Capture the cell that displays the provided text and extract its (x, y) central coordinate. 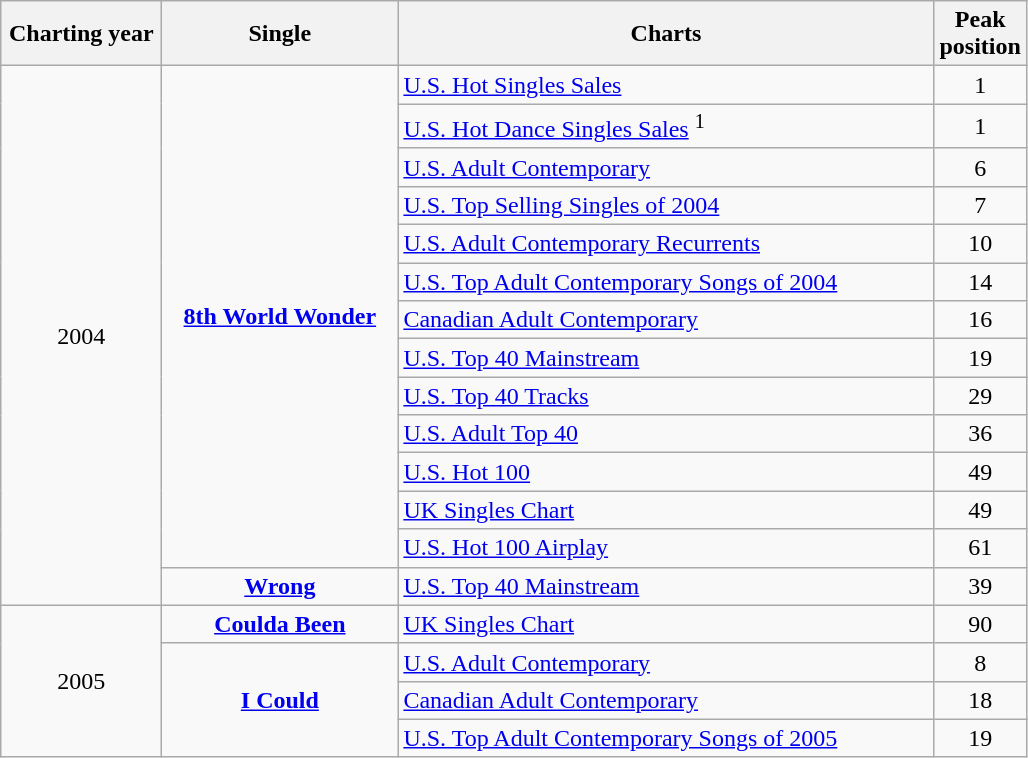
Coulda Been (280, 624)
8th World Wonder (280, 316)
2005 (82, 681)
14 (980, 282)
U.S. Adult Top 40 (666, 434)
Wrong (280, 586)
U.S. Top Adult Contemporary Songs of 2005 (666, 738)
8 (980, 662)
U.S. Hot Singles Sales (666, 85)
90 (980, 624)
39 (980, 586)
U.S. Top 40 Tracks (666, 396)
I Could (280, 700)
10 (980, 244)
Charts (666, 34)
U.S. Adult Contemporary Recurrents (666, 244)
U.S. Hot 100 (666, 472)
Charting year (82, 34)
U.S. Hot 100 Airplay (666, 548)
29 (980, 396)
U.S. Top Adult Contemporary Songs of 2004 (666, 282)
36 (980, 434)
18 (980, 700)
U.S. Hot Dance Singles Sales 1 (666, 126)
16 (980, 320)
61 (980, 548)
U.S. Top Selling Singles of 2004 (666, 205)
Single (280, 34)
6 (980, 167)
Peakposition (980, 34)
7 (980, 205)
2004 (82, 336)
